From the cell containing the given text, extract its center point as (X, Y) coordinate. 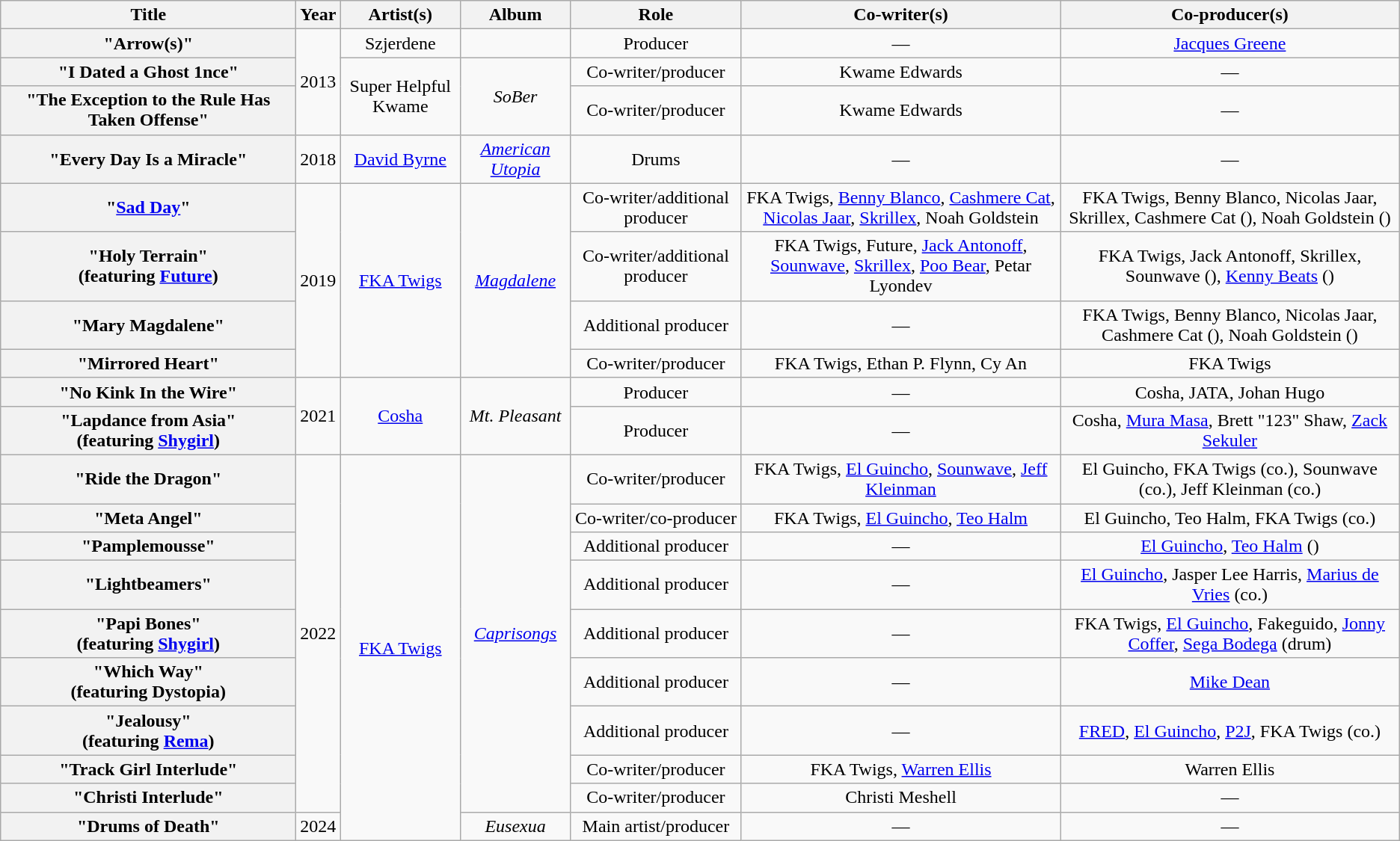
FRED, El Guincho, P2J, FKA Twigs (co.) (1230, 731)
El Guincho, Teo Halm, FKA Twigs (co.) (1230, 518)
FKA Twigs, Warren Ellis (900, 769)
"No Kink In the Wire" (148, 392)
FKA Twigs, Benny Blanco, Cashmere Cat, Nicolas Jaar, Skrillex, Noah Goldstein (900, 208)
American Utopia (516, 158)
"Mary Magdalene" (148, 324)
"Lapdance from Asia"(featuring Shygirl) (148, 431)
Co-producer(s) (1230, 15)
El Guincho, Teo Halm () (1230, 546)
"Drums of Death" (148, 826)
2021 (319, 416)
Co-writer/co-producer (657, 518)
Year (319, 15)
"Meta Angel" (148, 518)
FKA Twigs, Benny Blanco, Nicolas Jaar, Skrillex, Cashmere Cat (), Noah Goldstein () (1230, 208)
Magdalene (516, 280)
"Track Girl Interlude" (148, 769)
2022 (319, 633)
Super Helpful Kwame (401, 96)
FKA Twigs, Ethan P. Flynn, Cy An (900, 363)
"The Exception to the Rule Has Taken Offense" (148, 111)
2013 (319, 82)
Title (148, 15)
FKA Twigs, El Guincho, Fakeguido, Jonny Coffer, Sega Bodega (drum) (1230, 634)
Warren Ellis (1230, 769)
Main artist/producer (657, 826)
FKA Twigs, El Guincho, Sounwave, Jeff Kleinman (900, 478)
David Byrne (401, 158)
2024 (319, 826)
Album (516, 15)
FKA Twigs, El Guincho, Teo Halm (900, 518)
"Sad Day" (148, 208)
"Arrow(s)" (148, 43)
"Pamplemousse" (148, 546)
Co-writer(s) (900, 15)
Eusexua (516, 826)
"Papi Bones"(featuring Shygirl) (148, 634)
Artist(s) (401, 15)
Cosha, Mura Masa, Brett "123" Shaw, Zack Sekuler (1230, 431)
"I Dated a Ghost 1nce" (148, 72)
Szjerdene (401, 43)
"Ride the Dragon" (148, 478)
Drums (657, 158)
Jacques Greene (1230, 43)
El Guincho, FKA Twigs (co.), Sounwave (co.), Jeff Kleinman (co.) (1230, 478)
2018 (319, 158)
FKA Twigs, Benny Blanco, Nicolas Jaar, Cashmere Cat (), Noah Goldstein () (1230, 324)
Role (657, 15)
"Every Day Is a Miracle" (148, 158)
El Guincho, Jasper Lee Harris, Marius de Vries (co.) (1230, 585)
Cosha, JATA, Johan Hugo (1230, 392)
"Mirrored Heart" (148, 363)
Mike Dean (1230, 682)
Cosha (401, 416)
Caprisongs (516, 633)
"Which Way"(featuring Dystopia) (148, 682)
2019 (319, 280)
"Lightbeamers" (148, 585)
SoBer (516, 96)
"Holy Terrain"(featuring Future) (148, 266)
"Jealousy"(featuring Rema) (148, 731)
FKA Twigs, Future, Jack Antonoff, Sounwave, Skrillex, Poo Bear, Petar Lyondev (900, 266)
FKA Twigs, Jack Antonoff, Skrillex, Sounwave (), Kenny Beats () (1230, 266)
"Christi Interlude" (148, 798)
Christi Meshell (900, 798)
Mt. Pleasant (516, 416)
